Extract the (X, Y) coordinate from the center of the cell holding the provided text.  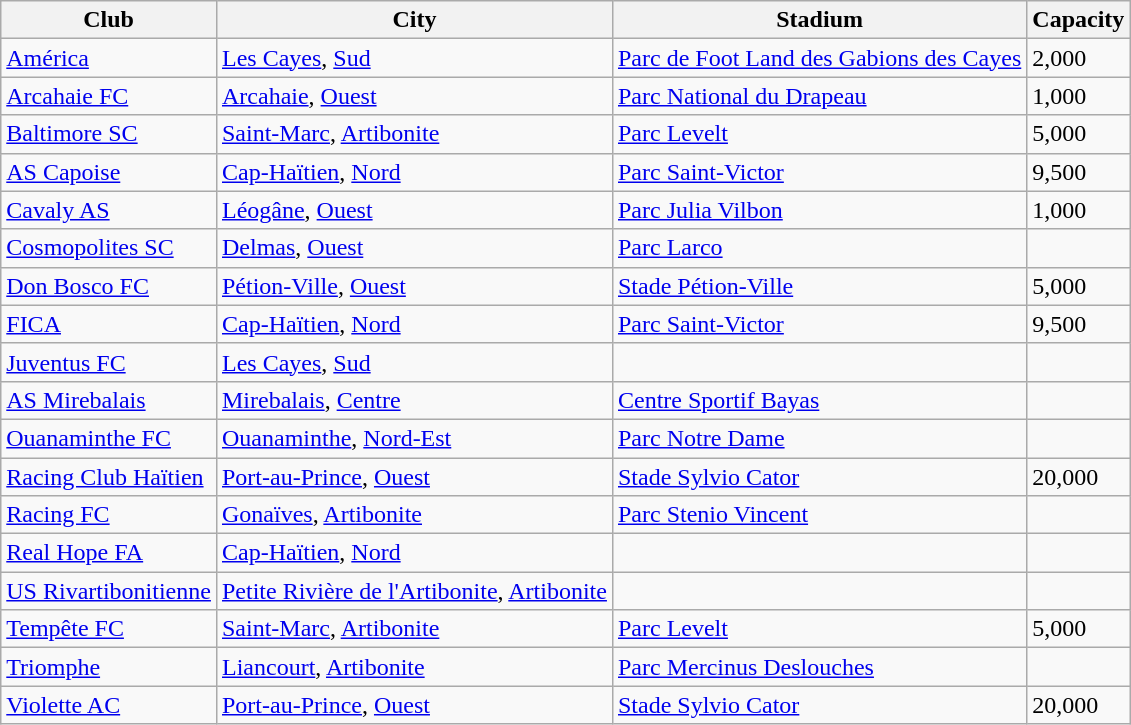
Cavaly AS (109, 210)
Arcahaie FC (109, 96)
Liancourt, Artibonite (414, 667)
Triomphe (109, 667)
Parc de Foot Land des Gabions des Cayes (819, 58)
Stadium (819, 20)
Baltimore SC (109, 134)
Violette AC (109, 705)
Cosmopolites SC (109, 248)
Arcahaie, Ouest (414, 96)
Ouanaminthe FC (109, 438)
Parc Stenio Vincent (819, 515)
Don Bosco FC (109, 286)
Parc Larco (819, 248)
Parc Julia Vilbon (819, 210)
FICA (109, 324)
Mirebalais, Centre (414, 400)
AS Capoise (109, 172)
Parc National du Drapeau (819, 96)
Racing FC (109, 515)
Stade Pétion-Ville (819, 286)
US Rivartibonitienne (109, 591)
City (414, 20)
Juventus FC (109, 362)
Ouanaminthe, Nord-Est (414, 438)
Petite Rivière de l'Artibonite, Artibonite (414, 591)
Tempête FC (109, 629)
Gonaïves, Artibonite (414, 515)
Parc Notre Dame (819, 438)
Pétion-Ville, Ouest (414, 286)
América (109, 58)
Club (109, 20)
Racing Club Haïtien (109, 477)
AS Mirebalais (109, 400)
2,000 (1078, 58)
Capacity (1078, 20)
Parc Mercinus Deslouches (819, 667)
Real Hope FA (109, 553)
Léogâne, Ouest (414, 210)
Delmas, Ouest (414, 248)
Centre Sportif Bayas (819, 400)
